Find where the given text appears and provide that cell's center as (x, y) coordinate. 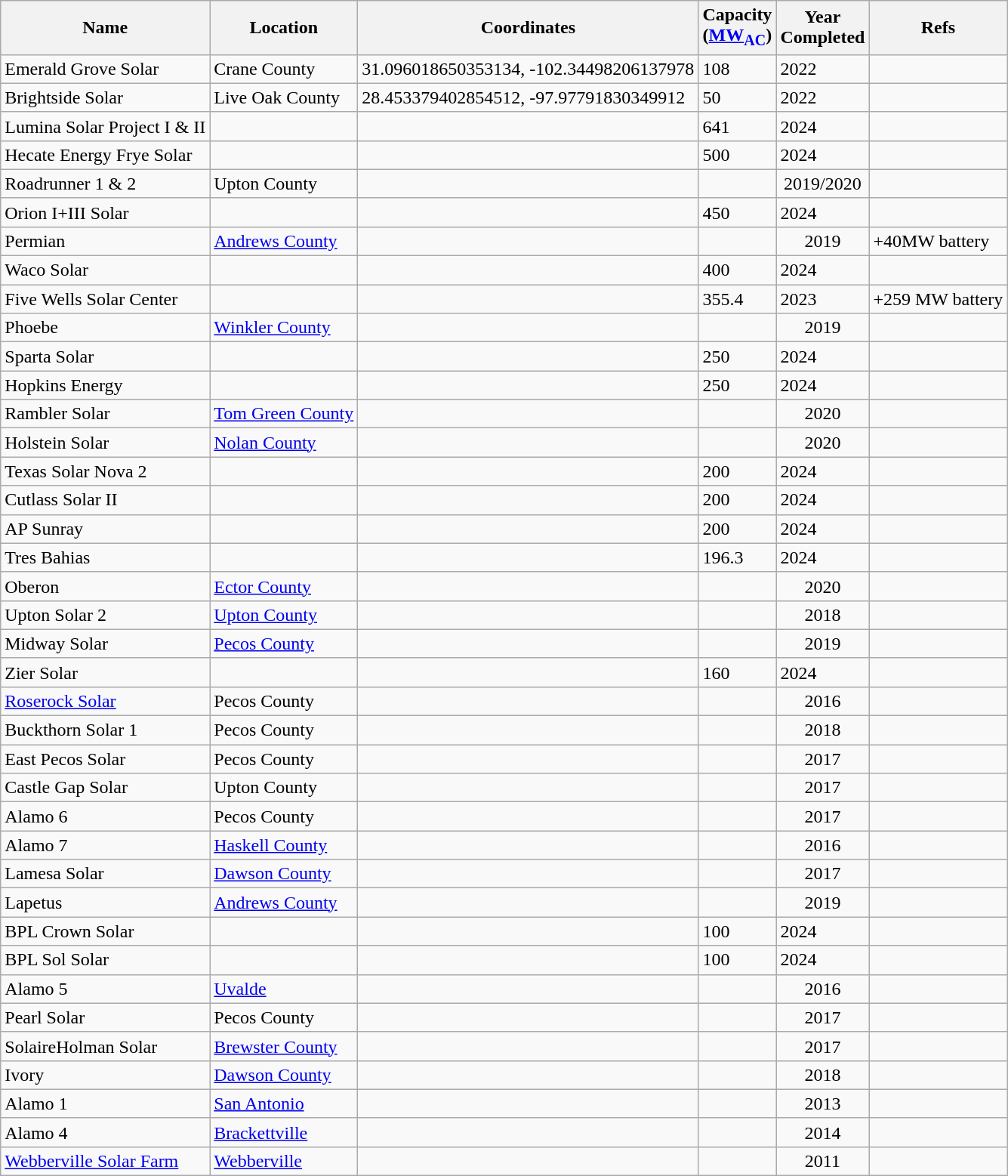
Brackettville (284, 1132)
50 (737, 97)
Nolan County (284, 443)
Brightside Solar (106, 97)
Cutlass Solar II (106, 500)
Lapetus (106, 903)
Winkler County (284, 328)
Zier Solar (106, 672)
Coordinates (529, 27)
San Antonio (284, 1103)
Crane County (284, 69)
Alamo 6 (106, 816)
Five Wells Solar Center (106, 299)
Uvalde (284, 989)
Pearl Solar (106, 1017)
YearCompleted (823, 27)
Alamo 1 (106, 1103)
Midway Solar (106, 644)
500 (737, 155)
196.3 (737, 557)
BPL Crown Solar (106, 931)
Haskell County (284, 845)
Permian (106, 241)
Lumina Solar Project I & II (106, 126)
355.4 (737, 299)
2023 (823, 299)
Waco Solar (106, 270)
Brewster County (284, 1046)
Alamo 5 (106, 989)
Ector County (284, 586)
160 (737, 672)
28.453379402854512, -97.97791830349912 (529, 97)
Lamesa Solar (106, 874)
2019/2020 (823, 184)
Tres Bahias (106, 557)
AP Sunray (106, 529)
Capacity(MWAC) (737, 27)
Roserock Solar (106, 701)
Texas Solar Nova 2 (106, 471)
Webberville Solar Farm (106, 1161)
Hopkins Energy (106, 385)
BPL Sol Solar (106, 960)
Name (106, 27)
2013 (823, 1103)
Alamo 7 (106, 845)
450 (737, 212)
Oberon (106, 586)
2011 (823, 1161)
Ivory (106, 1075)
Tom Green County (284, 414)
641 (737, 126)
Sparta Solar (106, 357)
East Pecos Solar (106, 759)
Phoebe (106, 328)
Refs (938, 27)
Orion I+III Solar (106, 212)
Roadrunner 1 & 2 (106, 184)
Rambler Solar (106, 414)
Live Oak County (284, 97)
2014 (823, 1132)
31.096018650353134, -102.34498206137978 (529, 69)
+40MW battery (938, 241)
Webberville (284, 1161)
Buckthorn Solar 1 (106, 730)
Emerald Grove Solar (106, 69)
+259 MW battery (938, 299)
Hecate Energy Frye Solar (106, 155)
Alamo 4 (106, 1132)
SolaireHolman Solar (106, 1046)
Castle Gap Solar (106, 788)
400 (737, 270)
Upton Solar 2 (106, 615)
Location (284, 27)
108 (737, 69)
Holstein Solar (106, 443)
